Search for the cell housing the specified text and yield its (x, y) center coordinate. 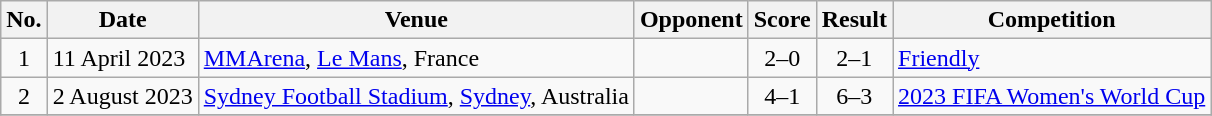
Venue (416, 20)
MMArena, Le Mans, France (416, 58)
No. (24, 20)
2 (24, 96)
1 (24, 58)
2–0 (782, 58)
Opponent (691, 20)
Friendly (1052, 58)
Date (122, 20)
Result (854, 20)
2–1 (854, 58)
2023 FIFA Women's World Cup (1052, 96)
4–1 (782, 96)
Score (782, 20)
6–3 (854, 96)
11 April 2023 (122, 58)
Competition (1052, 20)
2 August 2023 (122, 96)
Sydney Football Stadium, Sydney, Australia (416, 96)
